From the cell containing the given text, extract its center point as [x, y] coordinate. 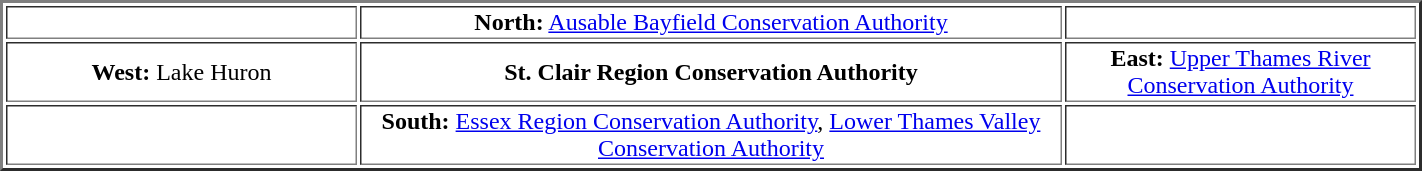
North: Ausable Bayfield Conservation Authority [711, 22]
St. Clair Region Conservation Authority [711, 72]
South: Essex Region Conservation Authority, Lower Thames Valley Conservation Authority [711, 135]
East: Upper Thames River Conservation Authority [1240, 72]
West: Lake Huron [182, 72]
